Return [x, y] of the center of cell containing provided text 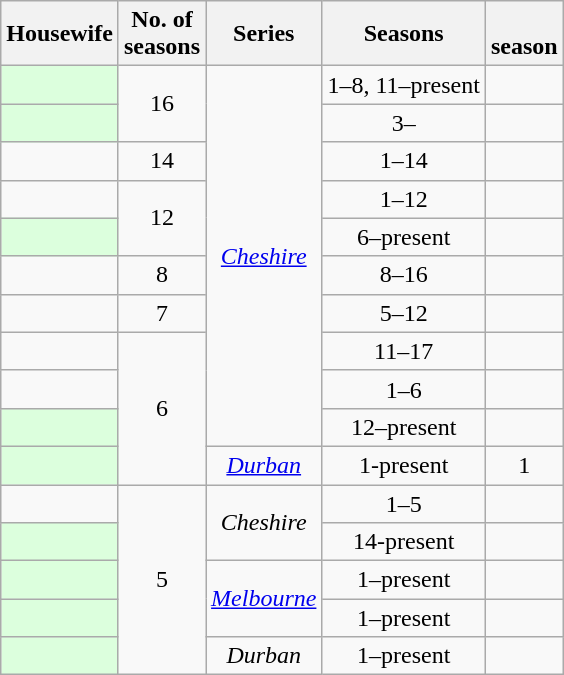
12–present [404, 427]
12 [162, 218]
1–12 [404, 199]
Housewife [60, 34]
1–14 [404, 161]
7 [162, 313]
8–16 [404, 275]
Melbourne [264, 599]
14 [162, 161]
Series [264, 34]
No. ofseasons [162, 34]
season [524, 34]
Seasons [404, 34]
6–present [404, 237]
1 [524, 465]
5–12 [404, 313]
6 [162, 408]
14-present [404, 542]
1–8, 11–present [404, 85]
8 [162, 275]
1–5 [404, 503]
16 [162, 104]
3– [404, 123]
1-present [404, 465]
1–6 [404, 389]
5 [162, 579]
11–17 [404, 351]
